Find where the given text appears and provide that cell's center as (x, y) coordinate. 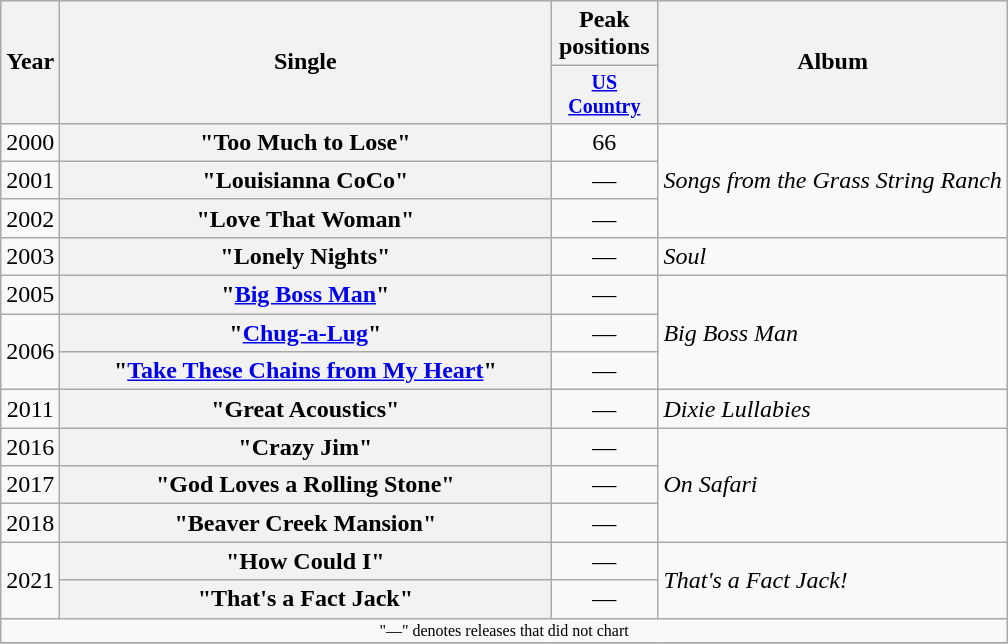
Single (306, 62)
"Chug-a-Lug" (306, 333)
"—" denotes releases that did not chart (504, 630)
Big Boss Man (833, 333)
Album (833, 62)
2002 (30, 218)
US Country (604, 94)
"Crazy Jim" (306, 447)
"That's a Fact Jack" (306, 599)
Dixie Lullabies (833, 409)
"Lonely Nights" (306, 256)
"Big Boss Man" (306, 295)
2000 (30, 142)
On Safari (833, 485)
2011 (30, 409)
"Love That Woman" (306, 218)
Year (30, 62)
2018 (30, 523)
66 (604, 142)
2001 (30, 180)
"Take These Chains from My Heart" (306, 371)
2021 (30, 580)
2006 (30, 352)
2005 (30, 295)
"God Loves a Rolling Stone" (306, 485)
Soul (833, 256)
"Beaver Creek Mansion" (306, 523)
2016 (30, 447)
2017 (30, 485)
"Great Acoustics" (306, 409)
"How Could I" (306, 561)
Peak positions (604, 34)
Songs from the Grass String Ranch (833, 180)
That's a Fact Jack! (833, 580)
2003 (30, 256)
"Too Much to Lose" (306, 142)
"Louisianna CoCo" (306, 180)
